Pinpoint the cell where the given text exists, returning its [x, y] midpoint coordinate. 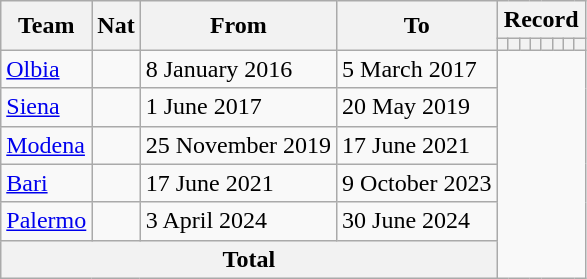
3 April 2024 [238, 221]
8 January 2016 [238, 69]
20 May 2019 [417, 107]
Bari [46, 183]
Palermo [46, 221]
Siena [46, 107]
25 November 2019 [238, 145]
Olbia [46, 69]
Total [249, 259]
9 October 2023 [417, 183]
From [238, 26]
Modena [46, 145]
1 June 2017 [238, 107]
To [417, 26]
5 March 2017 [417, 69]
Team [46, 26]
30 June 2024 [417, 221]
Nat [116, 26]
Record [541, 20]
